Identify which cell holds the provided text, then report its [X, Y] central coordinate. 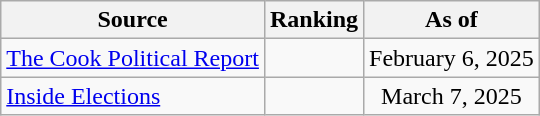
Ranking [314, 20]
February 6, 2025 [452, 58]
As of [452, 20]
March 7, 2025 [452, 96]
Source [133, 20]
Inside Elections [133, 96]
The Cook Political Report [133, 58]
